Search for the cell housing the specified text and yield its (X, Y) center coordinate. 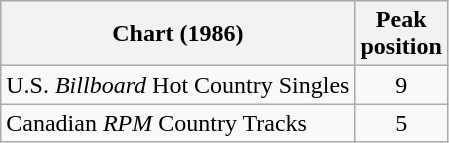
Chart (1986) (178, 34)
9 (401, 85)
U.S. Billboard Hot Country Singles (178, 85)
Peakposition (401, 34)
Canadian RPM Country Tracks (178, 123)
5 (401, 123)
